Capture the cell that displays the provided text and extract its (x, y) central coordinate. 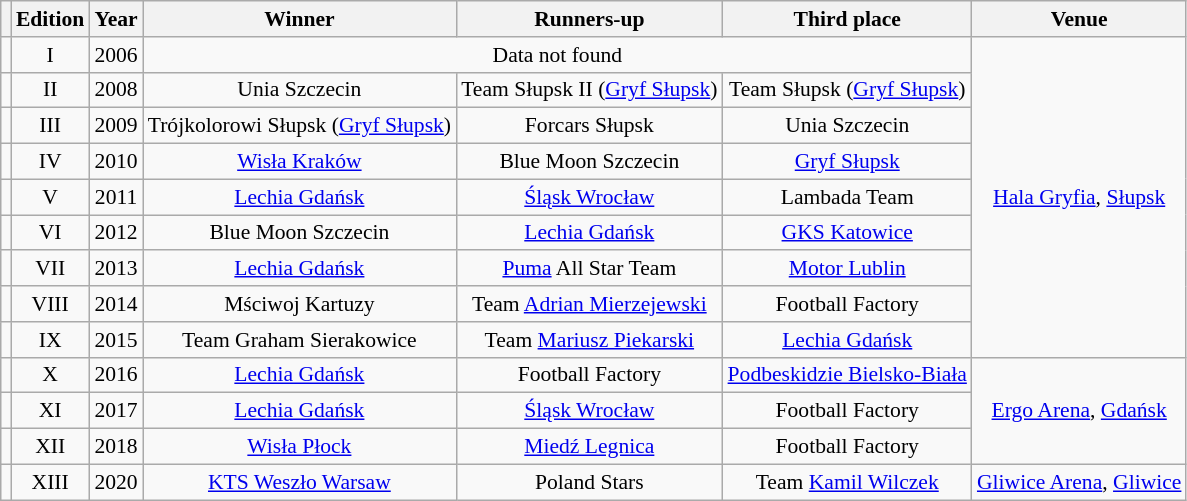
Gliwice Arena, Gliwice (1080, 482)
VIII (50, 304)
Wisła Płock (300, 447)
2016 (116, 375)
2013 (116, 269)
Runners-up (589, 19)
2010 (116, 162)
Venue (1080, 19)
Year (116, 19)
Data not found (558, 55)
Winner (300, 19)
Team Słupsk (Gryf Słupsk) (848, 90)
II (50, 90)
2008 (116, 90)
I (50, 55)
IX (50, 340)
Team Mariusz Piekarski (589, 340)
Edition (50, 19)
Team Słupsk II (Gryf Słupsk) (589, 90)
Puma All Star Team (589, 269)
Team Graham Sierakowice (300, 340)
XIII (50, 482)
VI (50, 233)
2012 (116, 233)
Ergo Arena, Gdańsk (1080, 410)
GKS Katowice (848, 233)
Forcars Słupsk (589, 126)
Mściwoj Kartuzy (300, 304)
Wisła Kraków (300, 162)
KTS Weszło Warsaw (300, 482)
2009 (116, 126)
V (50, 197)
Miedź Legnica (589, 447)
Motor Lublin (848, 269)
Third place (848, 19)
VII (50, 269)
Hala Gryfia, Słupsk (1080, 198)
2006 (116, 55)
Poland Stars (589, 482)
2017 (116, 411)
Lambada Team (848, 197)
Podbeskidzie Bielsko-Biała (848, 375)
XII (50, 447)
X (50, 375)
Gryf Słupsk (848, 162)
Trójkolorowi Słupsk (Gryf Słupsk) (300, 126)
2015 (116, 340)
IV (50, 162)
III (50, 126)
Team Kamil Wilczek (848, 482)
2011 (116, 197)
2014 (116, 304)
2018 (116, 447)
Team Adrian Mierzejewski (589, 304)
2020 (116, 482)
XI (50, 411)
